Scan for the cell matching the given text and deliver its (x, y) coordinate at center. 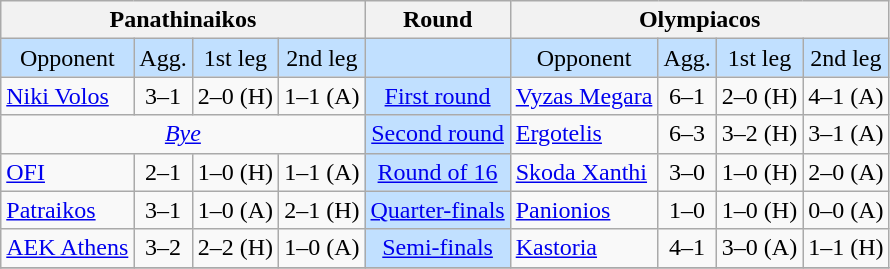
Vyzas Megara (584, 96)
AEK Athens (68, 248)
1–1 (H) (846, 248)
4–1 (A) (846, 96)
3–2 (H) (759, 134)
Kastoria (584, 248)
3–1 (A) (846, 134)
Round of 16 (438, 172)
2–1 (H) (322, 210)
Panionios (584, 210)
Patraikos (68, 210)
6–1 (687, 96)
3–0 (687, 172)
First round (438, 96)
Quarter-finals (438, 210)
Bye (183, 134)
2–1 (163, 172)
Panathinaikos (183, 20)
Skoda Xanthi (584, 172)
Ergotelis (584, 134)
Round (438, 20)
6–3 (687, 134)
OFI (68, 172)
1–0 (687, 210)
2–0 (A) (846, 172)
3–2 (163, 248)
4–1 (687, 248)
0–0 (A) (846, 210)
3–0 (A) (759, 248)
Olympiacos (700, 20)
Second round (438, 134)
2–2 (H) (235, 248)
Niki Volos (68, 96)
Semi-finals (438, 248)
